Output the [x, y] coordinate of the center of the cell containing the given text.  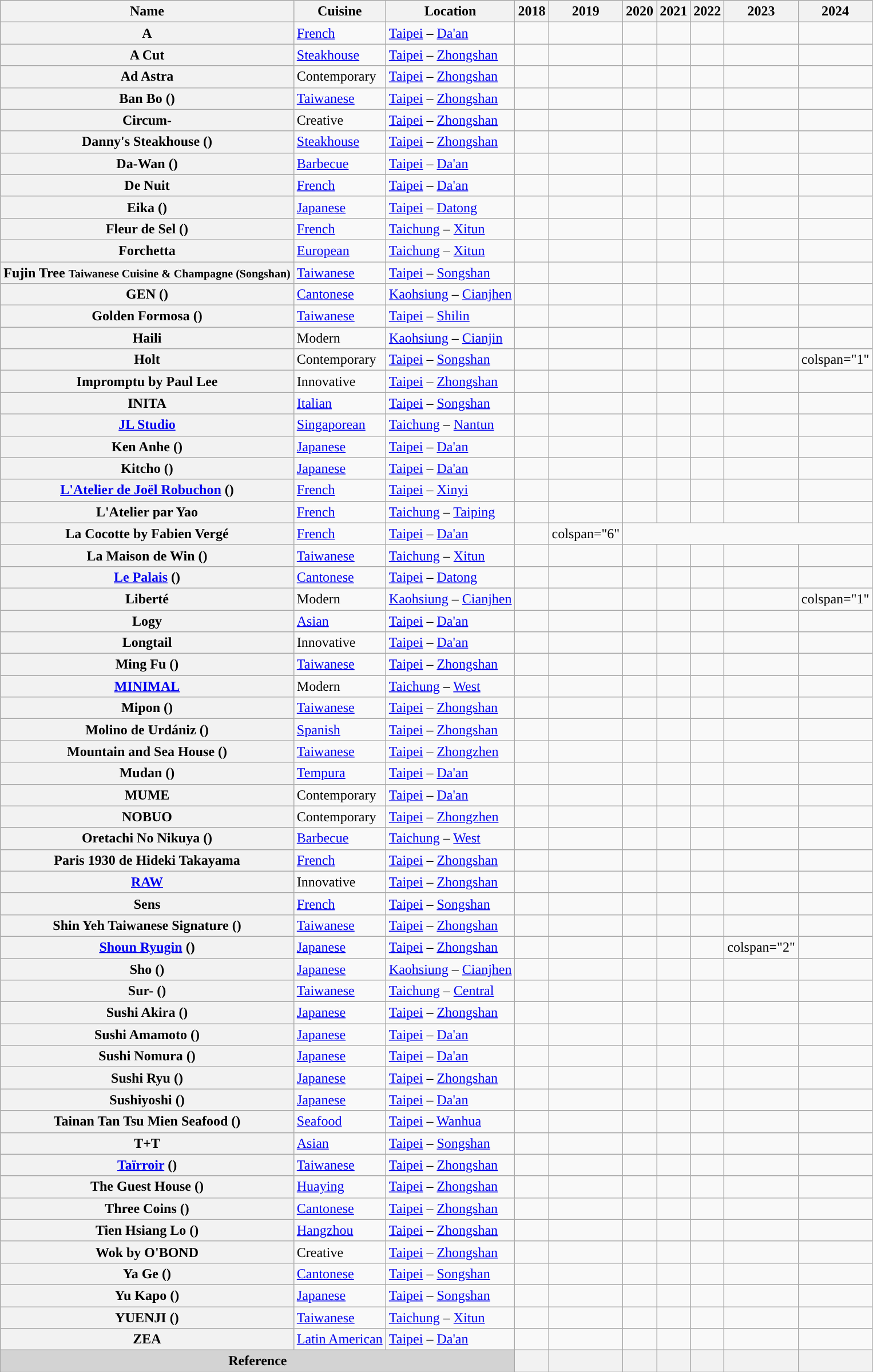
De Nuit [148, 185]
Ya Ge () [148, 1274]
Latin American [340, 1339]
Sur- () [148, 991]
Taipei – Wanhua [450, 1122]
JL Studio [148, 425]
Da-Wan () [148, 164]
Kitcho () [148, 468]
European [340, 250]
Sho () [148, 969]
MINIMAL [148, 686]
Tainan Tan Tsu Mien Seafood () [148, 1122]
Wok by O'BOND [148, 1252]
Impromptu by Paul Lee [148, 381]
Le Palais () [148, 577]
Eika () [148, 207]
The Guest House () [148, 1187]
Taipei – Shilin [450, 316]
Reference [257, 1361]
La Cocotte by Fabien Vergé [148, 534]
Oretachi No Nikuya () [148, 838]
Golden Formosa () [148, 316]
Kaohsiung – Cianjin [450, 338]
La Maison de Win () [148, 555]
Huaying [340, 1187]
Tien Hsiang Lo () [148, 1230]
Singaporean [340, 425]
Liberté [148, 599]
2020 [640, 11]
Taichung – Nantun [450, 425]
Yu Kapo () [148, 1295]
Taichung – Taiping [450, 512]
Shoun Ryugin () [148, 947]
Sushi Ryu () [148, 1078]
Tempura [340, 773]
Forchetta [148, 250]
NOBUO [148, 817]
Fujin Tree Taiwanese Cuisine & Champagne (Songshan) [148, 273]
colspan="2" [761, 947]
RAW [148, 882]
GEN () [148, 295]
2023 [761, 11]
Taïrroir () [148, 1165]
Danny's Steakhouse () [148, 142]
Ming Fu () [148, 665]
2019 [586, 11]
Mudan () [148, 773]
Location [450, 11]
Ken Anhe () [148, 447]
Hangzhou [340, 1230]
Sens [148, 904]
L'Atelier de Joël Robuchon () [148, 490]
Fleur de Sel () [148, 229]
Longtail [148, 643]
ZEA [148, 1339]
Taipei – Xinyi [450, 490]
Ban Bo () [148, 98]
2021 [674, 11]
Spanish [340, 730]
Name [148, 11]
Cuisine [340, 11]
Logy [148, 621]
Sushi Akira () [148, 1013]
A [148, 33]
YUENJI () [148, 1317]
Sushiyoshi () [148, 1100]
Circum- [148, 120]
Haili [148, 338]
INITA [148, 403]
T+T [148, 1143]
MUME [148, 795]
Italian [340, 403]
colspan="6" [586, 534]
Shin Yeh Taiwanese Signature () [148, 925]
Three Coins () [148, 1208]
Mountain and Sea House () [148, 751]
Taichung – Central [450, 991]
2022 [707, 11]
Sushi Amamoto () [148, 1035]
L'Atelier par Yao [148, 512]
Mipon () [148, 708]
A Cut [148, 55]
Ad Astra [148, 77]
Holt [148, 360]
2018 [532, 11]
Sushi Nomura () [148, 1056]
Seafood [340, 1122]
Molino de Urdániz () [148, 730]
Paris 1930 de Hideki Takayama [148, 860]
2024 [835, 11]
